Detect which cell encompasses the target text, then output its (x, y) center coordinate. 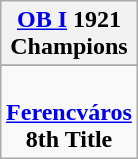
Ferencváros8th Title (70, 112)
OB I 1921Champions (70, 34)
